Extract the (X, Y) coordinate from the center of the cell holding the provided text.  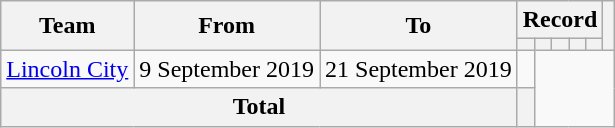
Total (259, 107)
To (419, 26)
Record (560, 20)
From (227, 26)
Team (68, 26)
Lincoln City (68, 69)
9 September 2019 (227, 69)
21 September 2019 (419, 69)
